Identify which cell holds the provided text, then report its (x, y) central coordinate. 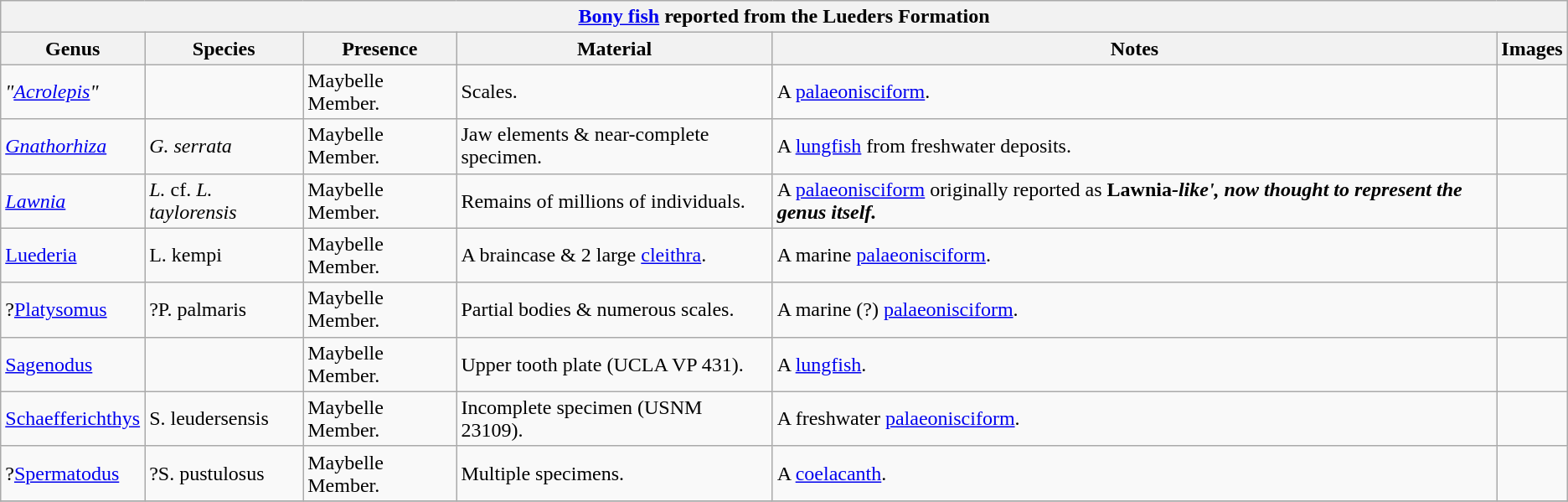
A palaeonisciform originally reported as Lawnia-like', now thought to represent the genus itself. (1134, 201)
A palaeonisciform. (1134, 92)
"Acrolepis" (73, 92)
?Platysomus (73, 310)
Incomplete specimen (USNM 23109). (615, 419)
Jaw elements & near-complete specimen. (615, 146)
A marine (?) palaeonisciform. (1134, 310)
A coelacanth. (1134, 473)
Remains of millions of individuals. (615, 201)
Lawnia (73, 201)
G. serrata (224, 146)
Luederia (73, 255)
Bony fish reported from the Lueders Formation (784, 17)
Presence (380, 49)
Multiple specimens. (615, 473)
Gnathorhiza (73, 146)
Scales. (615, 92)
?S. pustulosus (224, 473)
L. kempi (224, 255)
Material (615, 49)
A lungfish from freshwater deposits. (1134, 146)
A freshwater palaeonisciform. (1134, 419)
Upper tooth plate (UCLA VP 431). (615, 364)
Notes (1134, 49)
?Spermatodus (73, 473)
Images (1532, 49)
Sagenodus (73, 364)
?P. palmaris (224, 310)
S. leudersensis (224, 419)
Schaefferichthys (73, 419)
Partial bodies & numerous scales. (615, 310)
A lungfish. (1134, 364)
A braincase & 2 large cleithra. (615, 255)
A marine palaeonisciform. (1134, 255)
L. cf. L. taylorensis (224, 201)
Species (224, 49)
Genus (73, 49)
